Return the [X, Y] coordinate for the center point of the cell that contains the specified text.  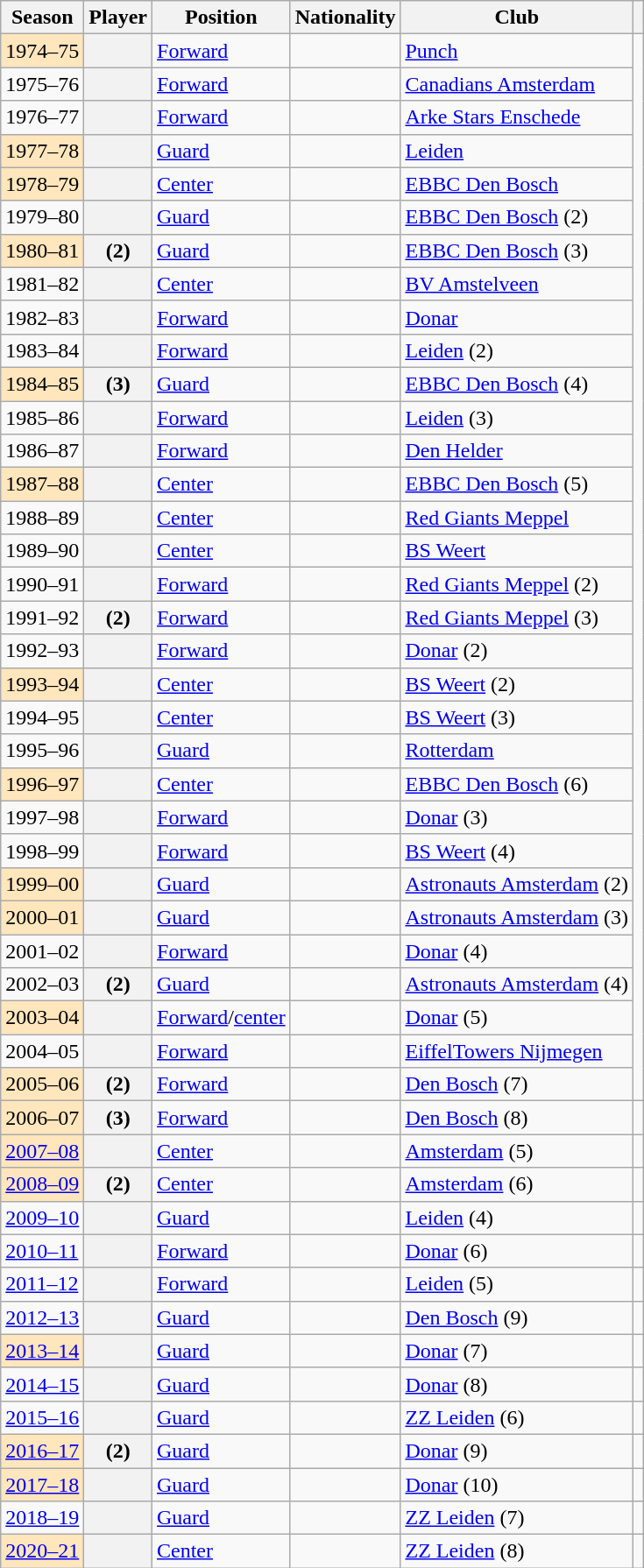
Club [517, 18]
Donar [517, 317]
Donar (3) [517, 817]
Punch [517, 51]
1976–77 [42, 117]
2007–08 [42, 1151]
Astronauts Amsterdam (4) [517, 985]
2014–15 [42, 1384]
1981–82 [42, 284]
BS Weert [517, 551]
1980–81 [42, 251]
1996–97 [42, 784]
2003–04 [42, 1018]
EiffelTowers Nijmegen [517, 1051]
EBBC Den Bosch (4) [517, 384]
Rotterdam [517, 751]
2006–07 [42, 1118]
Amsterdam (6) [517, 1184]
1987–88 [42, 484]
BS Weert (4) [517, 851]
Nationality [345, 18]
Forward/center [222, 1018]
Leiden (3) [517, 418]
1998–99 [42, 851]
EBBC Den Bosch (3) [517, 251]
1979–80 [42, 217]
2002–03 [42, 985]
1990–91 [42, 584]
Canadians Amsterdam [517, 84]
1989–90 [42, 551]
EBBC Den Bosch (6) [517, 784]
2018–19 [42, 1518]
2000–01 [42, 917]
Donar (10) [517, 1485]
1986–87 [42, 451]
ZZ Leiden (8) [517, 1551]
ZZ Leiden (6) [517, 1417]
Leiden [517, 151]
2017–18 [42, 1485]
2009–10 [42, 1218]
BS Weert (3) [517, 717]
2005–06 [42, 1084]
EBBC Den Bosch (5) [517, 484]
BS Weert (2) [517, 684]
1999–00 [42, 884]
Leiden (4) [517, 1218]
Donar (5) [517, 1018]
2011–12 [42, 1284]
Amsterdam (5) [517, 1151]
Donar (7) [517, 1351]
1983–84 [42, 350]
Den Bosch (7) [517, 1084]
Den Bosch (9) [517, 1317]
EBBC Den Bosch [517, 184]
Astronauts Amsterdam (2) [517, 884]
1997–98 [42, 817]
1984–85 [42, 384]
2001–02 [42, 950]
Donar (8) [517, 1384]
2004–05 [42, 1051]
1977–78 [42, 151]
2013–14 [42, 1351]
Position [222, 18]
2010–11 [42, 1251]
2008–09 [42, 1184]
Red Giants Meppel (2) [517, 584]
Player [118, 18]
Season [42, 18]
Donar (2) [517, 651]
Donar (9) [517, 1451]
Den Bosch (8) [517, 1118]
1974–75 [42, 51]
Leiden (5) [517, 1284]
1994–95 [42, 717]
2012–13 [42, 1317]
1975–76 [42, 84]
1991–92 [42, 618]
2020–21 [42, 1551]
Den Helder [517, 451]
1993–94 [42, 684]
EBBC Den Bosch (2) [517, 217]
Arke Stars Enschede [517, 117]
1978–79 [42, 184]
1992–93 [42, 651]
ZZ Leiden (7) [517, 1518]
1982–83 [42, 317]
1995–96 [42, 751]
Red Giants Meppel [517, 518]
Donar (4) [517, 950]
Astronauts Amsterdam (3) [517, 917]
Red Giants Meppel (3) [517, 618]
Donar (6) [517, 1251]
1985–86 [42, 418]
BV Amstelveen [517, 284]
1988–89 [42, 518]
2015–16 [42, 1417]
Leiden (2) [517, 350]
2016–17 [42, 1451]
